Pinpoint the cell where the given text exists, returning its (x, y) midpoint coordinate. 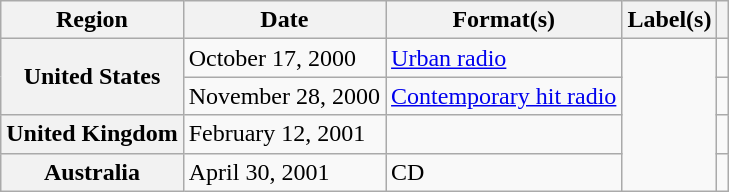
Australia (92, 172)
November 28, 2000 (284, 96)
CD (504, 172)
April 30, 2001 (284, 172)
February 12, 2001 (284, 134)
Format(s) (504, 20)
United States (92, 77)
Region (92, 20)
Label(s) (670, 20)
Date (284, 20)
Contemporary hit radio (504, 96)
Urban radio (504, 58)
United Kingdom (92, 134)
October 17, 2000 (284, 58)
